Determine the [X, Y] coordinate at the center of the cell enclosing the given text.  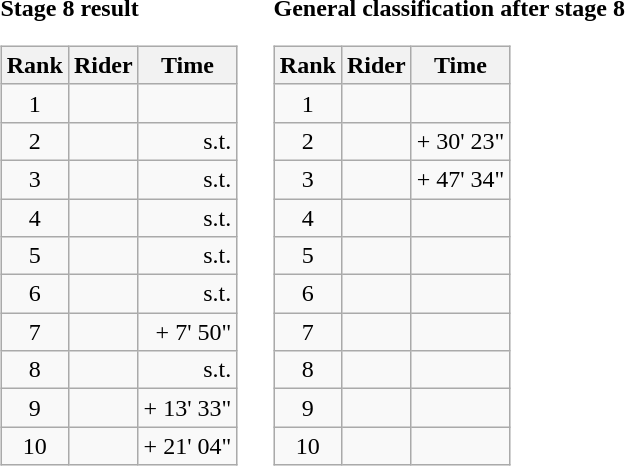
+ 7' 50" [188, 332]
+ 21' 04" [188, 446]
+ 47' 34" [460, 179]
+ 30' 23" [460, 141]
+ 13' 33" [188, 408]
